Find where the given text appears and provide that cell's center as [x, y] coordinate. 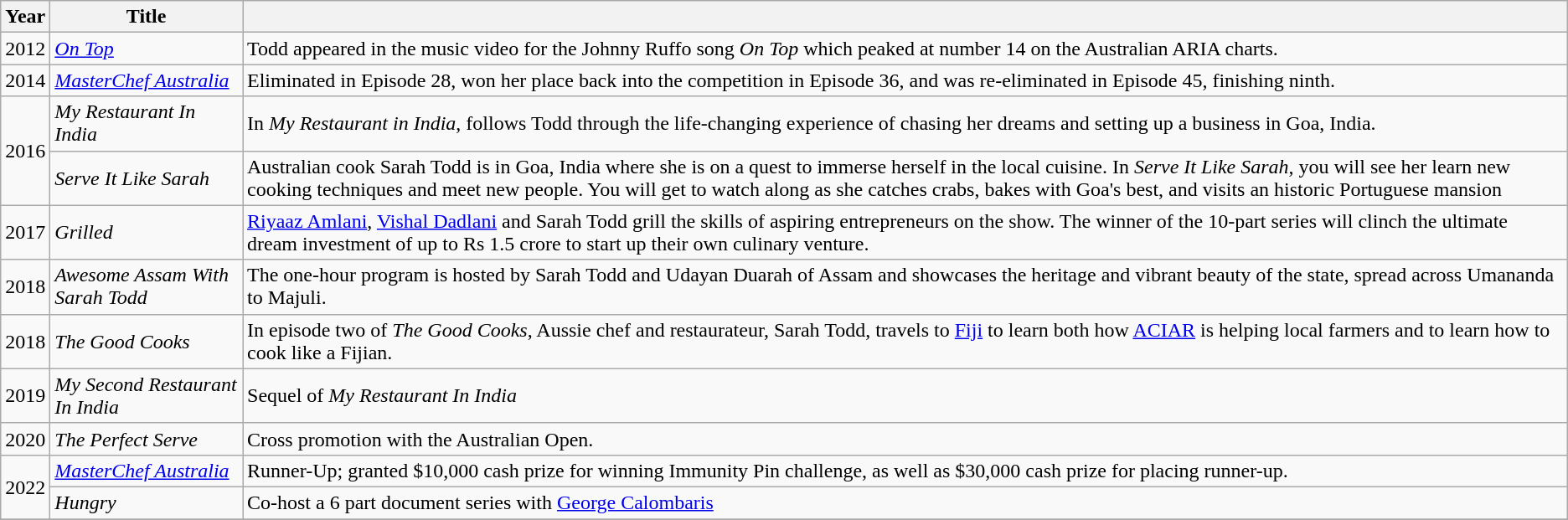
Awesome Assam With Sarah Todd [147, 286]
The Perfect Serve [147, 439]
Title [147, 17]
Eliminated in Episode 28, won her place back into the competition in Episode 36, and was re-eliminated in Episode 45, finishing ninth. [905, 80]
Sequel of My Restaurant In India [905, 395]
2017 [25, 233]
Hungry [147, 502]
Grilled [147, 233]
Year [25, 17]
Co-host a 6 part document series with George Calombaris [905, 502]
Runner-Up; granted $10,000 cash prize for winning Immunity Pin challenge, as well as $30,000 cash prize for placing runner-up. [905, 471]
2019 [25, 395]
2022 [25, 487]
The Good Cooks [147, 342]
On Top [147, 49]
In My Restaurant in India, follows Todd through the life-changing experience of chasing her dreams and setting up a business in Goa, India. [905, 124]
My Second Restaurant In India [147, 395]
Todd appeared in the music video for the Johnny Ruffo song On Top which peaked at number 14 on the Australian ARIA charts. [905, 49]
Cross promotion with the Australian Open. [905, 439]
2016 [25, 151]
2012 [25, 49]
My Restaurant In India [147, 124]
2014 [25, 80]
2020 [25, 439]
Serve It Like Sarah [147, 178]
